Find where the given text appears and provide that cell's center as [X, Y] coordinate. 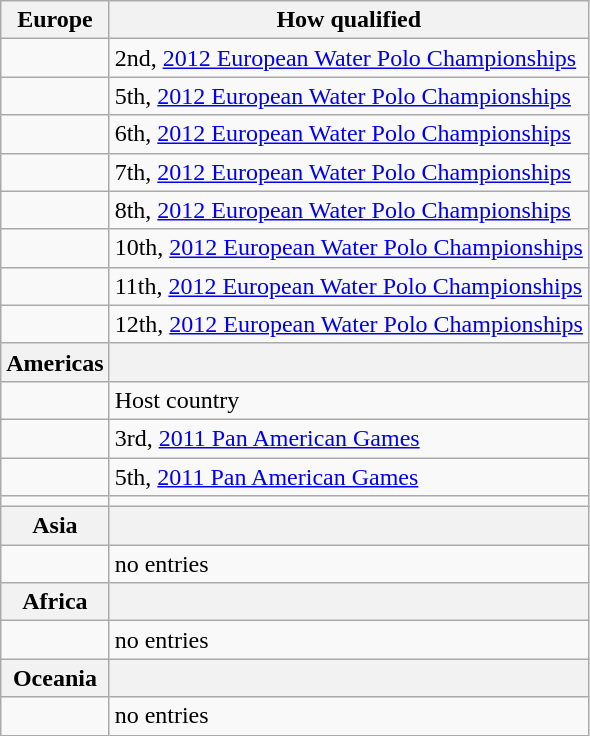
7th, 2012 European Water Polo Championships [348, 172]
Asia [55, 526]
6th, 2012 European Water Polo Championships [348, 134]
5th, 2012 European Water Polo Championships [348, 96]
Host country [348, 400]
Europe [55, 20]
Africa [55, 602]
8th, 2012 European Water Polo Championships [348, 210]
10th, 2012 European Water Polo Championships [348, 248]
11th, 2012 European Water Polo Championships [348, 286]
How qualified [348, 20]
12th, 2012 European Water Polo Championships [348, 324]
5th, 2011 Pan American Games [348, 477]
2nd, 2012 European Water Polo Championships [348, 58]
Americas [55, 362]
3rd, 2011 Pan American Games [348, 438]
Oceania [55, 678]
